Determine the [X, Y] coordinate at the center of the cell enclosing the given text.  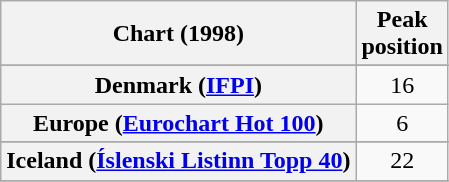
16 [402, 85]
6 [402, 123]
Europe (Eurochart Hot 100) [178, 123]
Iceland (Íslenski Listinn Topp 40) [178, 161]
22 [402, 161]
Chart (1998) [178, 34]
Peakposition [402, 34]
Denmark (IFPI) [178, 85]
